Determine the (X, Y) coordinate at the center of the cell enclosing the given text.  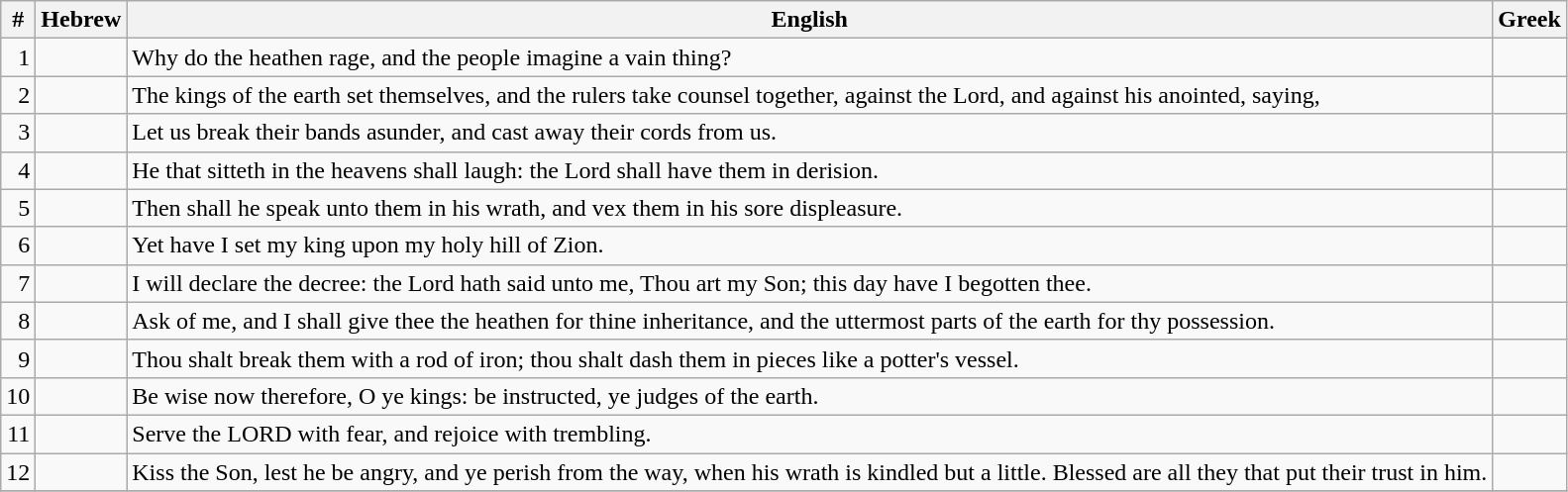
Hebrew (81, 20)
Thou shalt break them with a rod of iron; thou shalt dash them in pieces like a potter's vessel. (810, 358)
11 (18, 434)
9 (18, 358)
Greek (1529, 20)
Ask of me, and I shall give thee the heathen for thine inheritance, and the uttermost parts of the earth for thy possession. (810, 321)
6 (18, 246)
Why do the heathen rage, and the people imagine a vain thing? (810, 57)
Let us break their bands asunder, and cast away their cords from us. (810, 133)
English (810, 20)
10 (18, 396)
I will declare the decree: the Lord hath said unto me, Thou art my Son; this day have I begotten thee. (810, 283)
Yet have I set my king upon my holy hill of Zion. (810, 246)
1 (18, 57)
The kings of the earth set themselves, and the rulers take counsel together, against the Lord, and against his anointed, saying, (810, 95)
2 (18, 95)
7 (18, 283)
8 (18, 321)
4 (18, 170)
Kiss the Son, lest he be angry, and ye perish from the way, when his wrath is kindled but a little. Blessed are all they that put their trust in him. (810, 472)
12 (18, 472)
# (18, 20)
He that sitteth in the heavens shall laugh: the Lord shall have them in derision. (810, 170)
Serve the LORD with fear, and rejoice with trembling. (810, 434)
3 (18, 133)
Be wise now therefore, O ye kings: be instructed, ye judges of the earth. (810, 396)
5 (18, 208)
Then shall he speak unto them in his wrath, and vex them in his sore displeasure. (810, 208)
